Capture the cell that displays the provided text and extract its [X, Y] central coordinate. 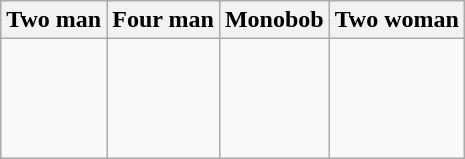
Four man [164, 20]
Two woman [396, 20]
Monobob [274, 20]
Two man [54, 20]
